Find where the given text appears and provide that cell's center as [x, y] coordinate. 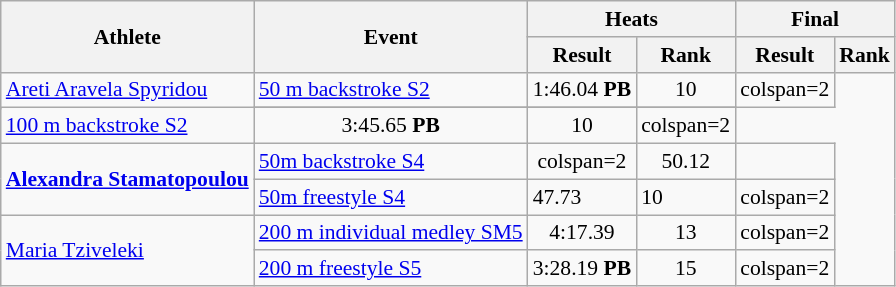
Event [391, 36]
50m backstroke S4 [391, 162]
Athlete [128, 36]
50m freestyle S4 [391, 197]
15 [686, 269]
4:17.39 [582, 233]
47.73 [582, 197]
1:46.04 PB [582, 90]
200 m individual medley SM5 [391, 233]
50 m backstroke S2 [391, 90]
Alexandra Stamatopoulou [128, 180]
Final [815, 19]
Maria Tziveleki [128, 250]
100 m backstroke S2 [128, 126]
3:45.65 PB [391, 126]
13 [686, 233]
200 m freestyle S5 [391, 269]
Heats [632, 19]
50.12 [686, 162]
3:28.19 PB [582, 269]
Areti Aravela Spyridou [128, 90]
